Find where the given text appears and provide that cell's center as [x, y] coordinate. 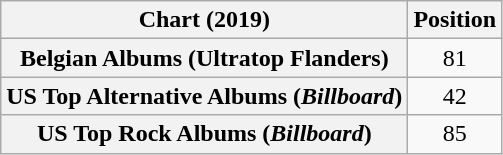
Chart (2019) [204, 20]
Position [455, 20]
81 [455, 58]
Belgian Albums (Ultratop Flanders) [204, 58]
US Top Alternative Albums (Billboard) [204, 96]
85 [455, 134]
42 [455, 96]
US Top Rock Albums (Billboard) [204, 134]
